Locate the cell with the specified text and output its [x, y] center coordinate. 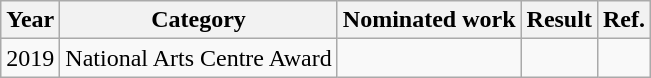
Year [30, 20]
Nominated work [429, 20]
Result [559, 20]
2019 [30, 58]
National Arts Centre Award [198, 58]
Category [198, 20]
Ref. [624, 20]
